Identify which cell holds the provided text, then report its [x, y] central coordinate. 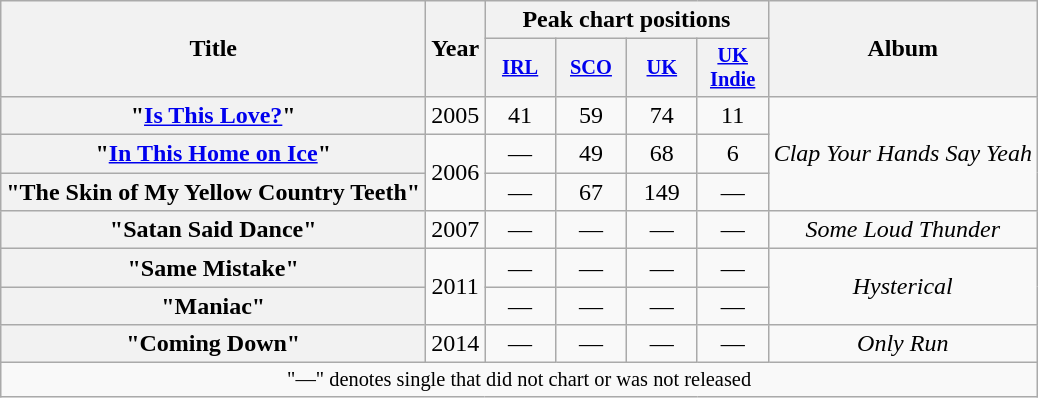
41 [520, 115]
Clap Your Hands Say Yeah [902, 153]
2007 [456, 230]
Peak chart positions [626, 20]
"Same Mistake" [214, 268]
11 [732, 115]
"Coming Down" [214, 344]
Year [456, 49]
67 [592, 192]
"Is This Love?" [214, 115]
"—" denotes single that did not chart or was not released [520, 380]
"Satan Said Dance" [214, 230]
"In This Home on Ice" [214, 154]
IRL [520, 68]
Only Run [902, 344]
"The Skin of My Yellow Country Teeth" [214, 192]
59 [592, 115]
2006 [456, 173]
Album [902, 49]
2005 [456, 115]
SCO [592, 68]
"Maniac" [214, 306]
68 [662, 154]
Some Loud Thunder [902, 230]
UKIndie [732, 68]
Hysterical [902, 287]
149 [662, 192]
UK [662, 68]
Title [214, 49]
74 [662, 115]
2011 [456, 287]
2014 [456, 344]
49 [592, 154]
6 [732, 154]
